Return (X, Y) of the center of cell containing provided text 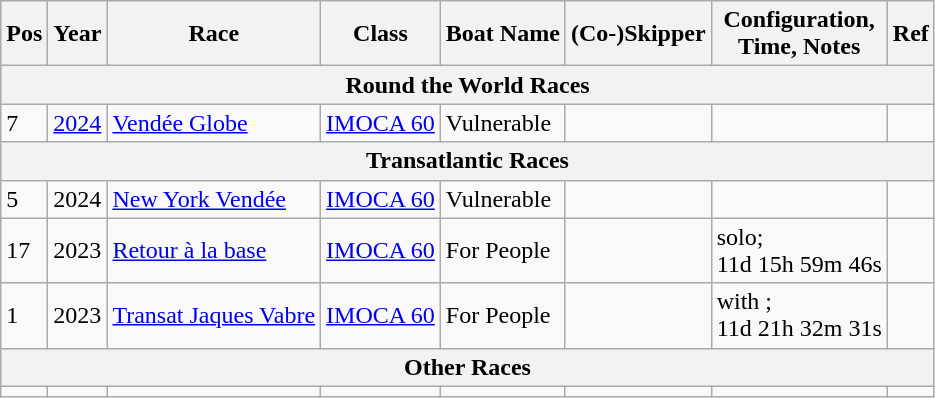
Class (381, 34)
Race (214, 34)
Ref (910, 34)
7 (24, 123)
New York Vendée (214, 199)
Configuration,Time, Notes (799, 34)
17 (24, 250)
1 (24, 316)
Round the World Races (468, 85)
Year (78, 34)
Vendée Globe (214, 123)
with ;11d 21h 32m 31s (799, 316)
(Co-)Skipper (638, 34)
Pos (24, 34)
solo;11d 15h 59m 46s (799, 250)
Boat Name (502, 34)
Transat Jaques Vabre (214, 316)
Transatlantic Races (468, 161)
Retour à la base (214, 250)
Other Races (468, 367)
5 (24, 199)
